Determine the [x, y] coordinate at the center of the cell enclosing the given text.  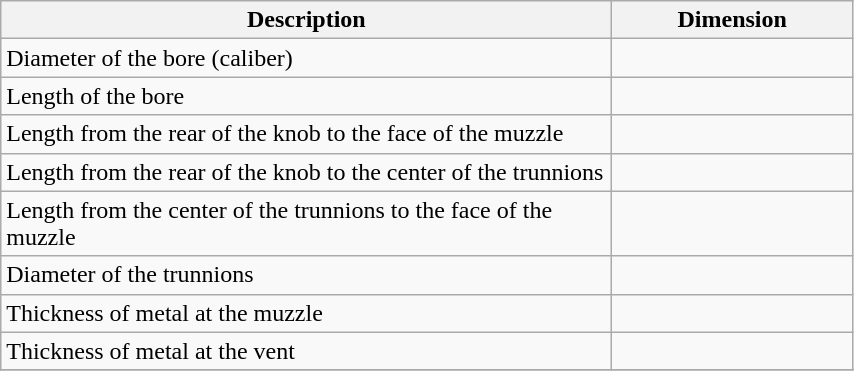
Length from the rear of the knob to the center of the trunnions [306, 172]
Length of the bore [306, 96]
Thickness of metal at the muzzle [306, 313]
Thickness of metal at the vent [306, 351]
Dimension [732, 20]
Length from the center of the trunnions to the face of the muzzle [306, 224]
Length from the rear of the knob to the face of the muzzle [306, 134]
Diameter of the trunnions [306, 275]
Diameter of the bore (caliber) [306, 58]
Description [306, 20]
